Search for the cell housing the specified text and yield its [x, y] center coordinate. 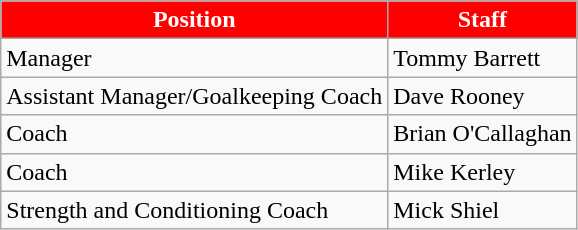
Brian O'Callaghan [482, 134]
Mike Kerley [482, 172]
Position [194, 20]
Dave Rooney [482, 96]
Tommy Barrett [482, 58]
Mick Shiel [482, 210]
Strength and Conditioning Coach [194, 210]
Staff [482, 20]
Assistant Manager/Goalkeeping Coach [194, 96]
Manager [194, 58]
